For the text-containing cell, return its midpoint in (X, Y) coordinate format. 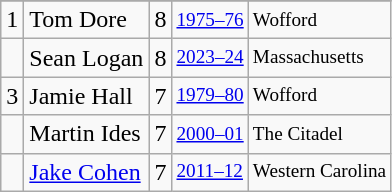
2000–01 (210, 134)
Massachusetts (319, 58)
Martin Ides (86, 134)
3 (12, 96)
Jamie Hall (86, 96)
Tom Dore (86, 20)
1 (12, 20)
Western Carolina (319, 172)
2011–12 (210, 172)
The Citadel (319, 134)
1979–80 (210, 96)
1975–76 (210, 20)
2023–24 (210, 58)
Sean Logan (86, 58)
Jake Cohen (86, 172)
